Extract the [x, y] coordinate from the center of the cell holding the provided text.  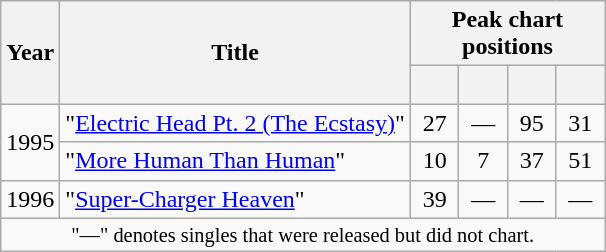
Title [236, 52]
"Super-Charger Heaven" [236, 199]
"—" denotes singles that were released but did not chart. [303, 235]
39 [434, 199]
31 [580, 123]
"More Human Than Human" [236, 161]
27 [434, 123]
51 [580, 161]
95 [532, 123]
10 [434, 161]
37 [532, 161]
"Electric Head Pt. 2 (The Ecstasy)" [236, 123]
1995 [30, 142]
1996 [30, 199]
Year [30, 52]
Peak chart positions [507, 34]
7 [484, 161]
